Return [X, Y] of the center of cell containing provided text 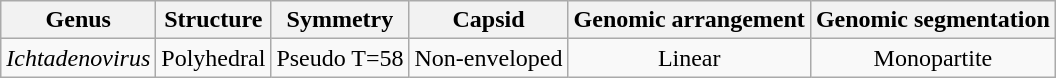
Genomic segmentation [932, 20]
Structure [214, 20]
Linear [689, 58]
Polyhedral [214, 58]
Capsid [488, 20]
Genus [78, 20]
Genomic arrangement [689, 20]
Non-enveloped [488, 58]
Symmetry [340, 20]
Monopartite [932, 58]
Ichtadenovirus [78, 58]
Pseudo T=58 [340, 58]
